Scan for the cell matching the given text and deliver its (x, y) coordinate at center. 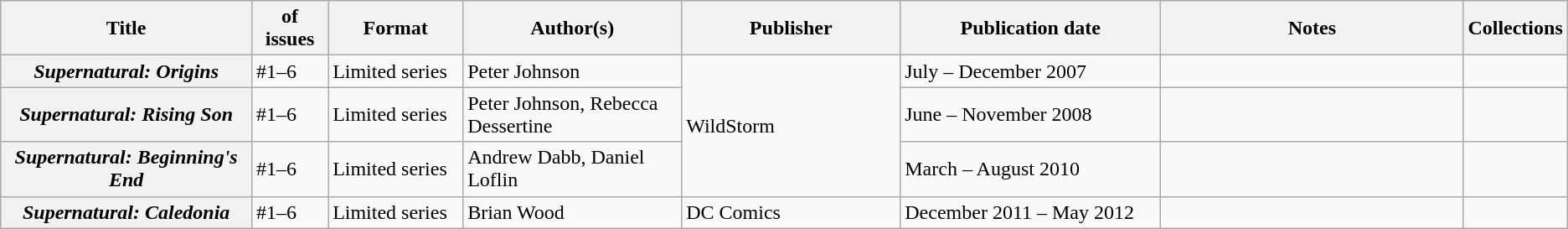
Peter Johnson (573, 71)
Author(s) (573, 29)
Supernatural: Rising Son (126, 114)
Supernatural: Beginning's End (126, 169)
Notes (1312, 29)
Peter Johnson, Rebecca Dessertine (573, 114)
of issues (290, 29)
December 2011 – May 2012 (1030, 212)
Brian Wood (573, 212)
DC Comics (791, 212)
WildStorm (791, 126)
March – August 2010 (1030, 169)
Supernatural: Caledonia (126, 212)
Publication date (1030, 29)
Title (126, 29)
Publisher (791, 29)
Andrew Dabb, Daniel Loflin (573, 169)
June – November 2008 (1030, 114)
Supernatural: Origins (126, 71)
Collections (1515, 29)
July – December 2007 (1030, 71)
Format (395, 29)
